For the text-containing cell, return its midpoint in [x, y] coordinate format. 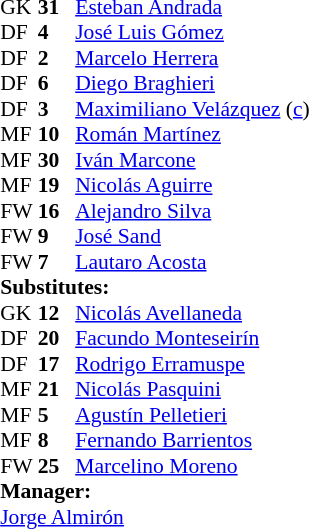
30 [57, 160]
8 [57, 441]
4 [57, 33]
GK [19, 313]
7 [57, 262]
12 [57, 313]
25 [57, 466]
10 [57, 135]
5 [57, 415]
16 [57, 211]
19 [57, 185]
3 [57, 109]
21 [57, 389]
2 [57, 58]
6 [57, 83]
20 [57, 339]
9 [57, 237]
17 [57, 364]
